Find where the given text appears and provide that cell's center as [x, y] coordinate. 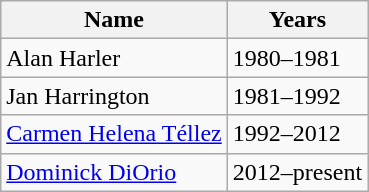
1981–1992 [297, 96]
Carmen Helena Téllez [114, 134]
Dominick DiOrio [114, 172]
Name [114, 20]
1992–2012 [297, 134]
Jan Harrington [114, 96]
2012–present [297, 172]
Years [297, 20]
1980–1981 [297, 58]
Alan Harler [114, 58]
